Pinpoint the cell where the given text exists, returning its (X, Y) midpoint coordinate. 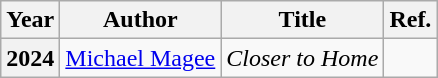
Closer to Home (302, 58)
Author (140, 20)
Title (302, 20)
Michael Magee (140, 58)
2024 (30, 58)
Ref. (410, 20)
Year (30, 20)
